For the text-containing cell, return its midpoint in [x, y] coordinate format. 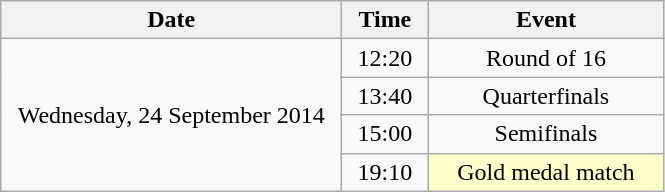
Quarterfinals [546, 96]
Round of 16 [546, 58]
Event [546, 20]
Date [172, 20]
12:20 [385, 58]
Wednesday, 24 September 2014 [172, 115]
Semifinals [546, 134]
19:10 [385, 172]
13:40 [385, 96]
Gold medal match [546, 172]
15:00 [385, 134]
Time [385, 20]
